Search for the cell housing the specified text and yield its (X, Y) center coordinate. 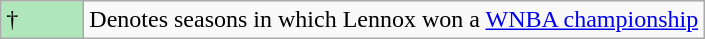
Denotes seasons in which Lennox won a WNBA championship (394, 20)
† (42, 20)
